From the cell containing the given text, extract its center point as [x, y] coordinate. 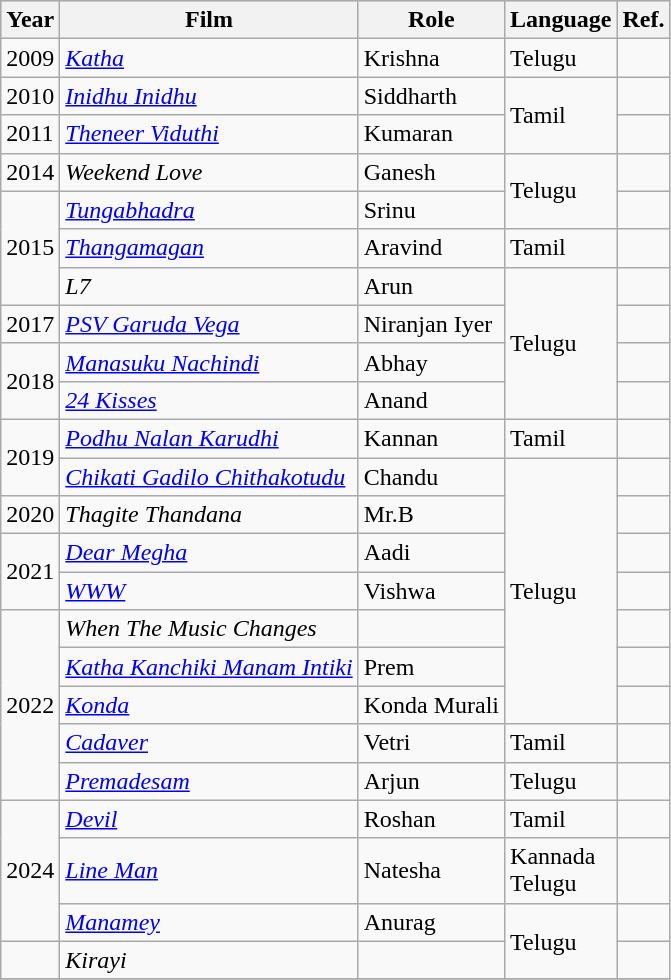
Dear Megha [209, 553]
Ganesh [431, 172]
Manamey [209, 922]
Abhay [431, 362]
2022 [30, 705]
Kumaran [431, 134]
Inidhu Inidhu [209, 96]
Siddharth [431, 96]
2009 [30, 58]
Vetri [431, 743]
KannadaTelugu [561, 870]
Srinu [431, 210]
Anurag [431, 922]
Katha Kanchiki Manam Intiki [209, 667]
Podhu Nalan Karudhi [209, 438]
Prem [431, 667]
2020 [30, 515]
Natesha [431, 870]
Arjun [431, 781]
Film [209, 20]
Aravind [431, 248]
L7 [209, 286]
Cadaver [209, 743]
Role [431, 20]
Weekend Love [209, 172]
2011 [30, 134]
Krishna [431, 58]
2024 [30, 870]
2019 [30, 457]
Thagite Thandana [209, 515]
Roshan [431, 819]
Aadi [431, 553]
Kirayi [209, 960]
24 Kisses [209, 400]
PSV Garuda Vega [209, 324]
Premadesam [209, 781]
Language [561, 20]
Vishwa [431, 591]
When The Music Changes [209, 629]
2010 [30, 96]
Chikati Gadilo Chithakotudu [209, 477]
2018 [30, 381]
Kannan [431, 438]
Line Man [209, 870]
Theneer Viduthi [209, 134]
Anand [431, 400]
Niranjan Iyer [431, 324]
2014 [30, 172]
Konda [209, 705]
Devil [209, 819]
WWW [209, 591]
Tungabhadra [209, 210]
Arun [431, 286]
Year [30, 20]
Katha [209, 58]
2015 [30, 248]
Manasuku Nachindi [209, 362]
2017 [30, 324]
Konda Murali [431, 705]
Thangamagan [209, 248]
Ref. [644, 20]
2021 [30, 572]
Chandu [431, 477]
Mr.B [431, 515]
